Search for the cell housing the specified text and yield its [x, y] center coordinate. 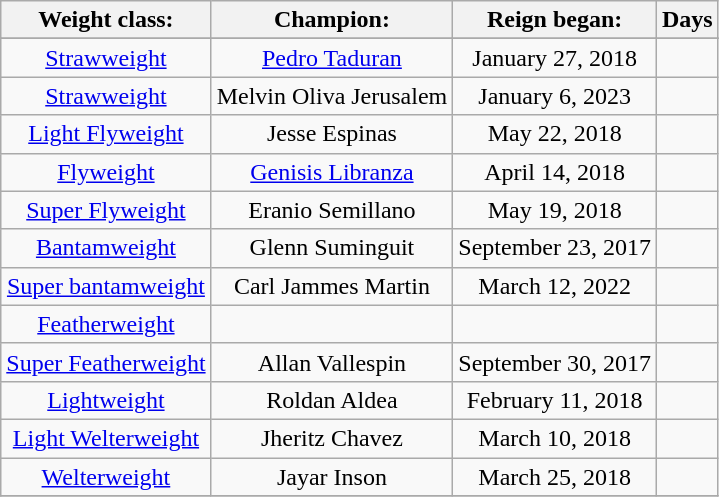
Flyweight [106, 172]
Jesse Espinas [332, 134]
Allan Vallespin [332, 362]
January 6, 2023 [555, 96]
Super Featherweight [106, 362]
Welterweight [106, 477]
September 30, 2017 [555, 362]
April 14, 2018 [555, 172]
Lightweight [106, 400]
Featherweight [106, 324]
Light Flyweight [106, 134]
March 25, 2018 [555, 477]
September 23, 2017 [555, 248]
Jheritz Chavez [332, 438]
Champion: [332, 20]
Glenn Suminguit [332, 248]
Pedro Taduran [332, 58]
Eranio Semillano [332, 210]
Super bantamweight [106, 286]
Reign began: [555, 20]
Melvin Oliva Jerusalem [332, 96]
Days [687, 20]
Carl Jammes Martin [332, 286]
Bantamweight [106, 248]
Light Welterweight [106, 438]
Weight class: [106, 20]
Jayar Inson [332, 477]
May 19, 2018 [555, 210]
May 22, 2018 [555, 134]
Roldan Aldea [332, 400]
February 11, 2018 [555, 400]
January 27, 2018 [555, 58]
Genisis Libranza [332, 172]
Super Flyweight [106, 210]
March 12, 2022 [555, 286]
March 10, 2018 [555, 438]
